Scan for the cell matching the given text and deliver its [x, y] coordinate at center. 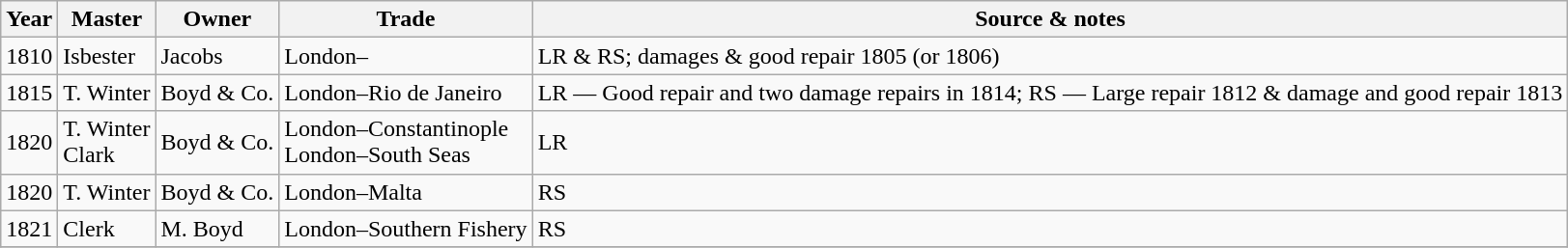
1815 [29, 93]
Master [106, 19]
London–Rio de Janeiro [406, 93]
Jacobs [217, 56]
1821 [29, 229]
M. Boyd [217, 229]
Trade [406, 19]
London–Southern Fishery [406, 229]
1810 [29, 56]
T. WinterClark [106, 143]
LR [1050, 143]
Isbester [106, 56]
London– [406, 56]
LR & RS; damages & good repair 1805 (or 1806) [1050, 56]
London–ConstantinopleLondon–South Seas [406, 143]
LR — Good repair and two damage repairs in 1814; RS — Large repair 1812 & damage and good repair 1813 [1050, 93]
Owner [217, 19]
Source & notes [1050, 19]
London–Malta [406, 192]
Clerk [106, 229]
Year [29, 19]
